Detect which cell encompasses the target text, then output its (x, y) center coordinate. 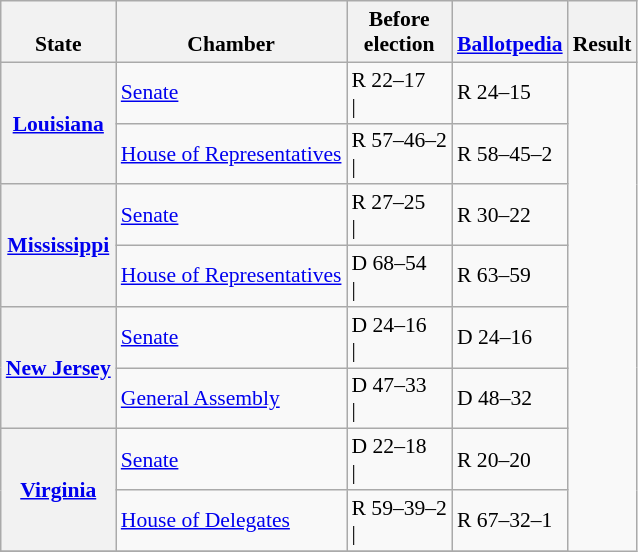
R 63–59 (510, 276)
D 22–18| (398, 460)
R 67–32–1 (510, 520)
R 20–20 (510, 460)
Mississippi (58, 246)
D 68–54| (398, 276)
Chamber (232, 32)
R 58–45–2 (510, 154)
D 48–32 (510, 398)
New Jersey (58, 368)
R 24–15 (510, 92)
Louisiana (58, 123)
Virginia (58, 490)
D 47–33| (398, 398)
D 24–16| (398, 338)
General Assembly (232, 398)
Result (602, 32)
R 22–17| (398, 92)
R 57–46–2| (398, 154)
State (58, 32)
Beforeelection (398, 32)
R 27–25| (398, 216)
R 30–22 (510, 216)
D 24–16 (510, 338)
House of Delegates (232, 520)
R 59–39–2| (398, 520)
Ballotpedia (510, 32)
